Extract the [x, y] coordinate from the center of the cell holding the provided text.  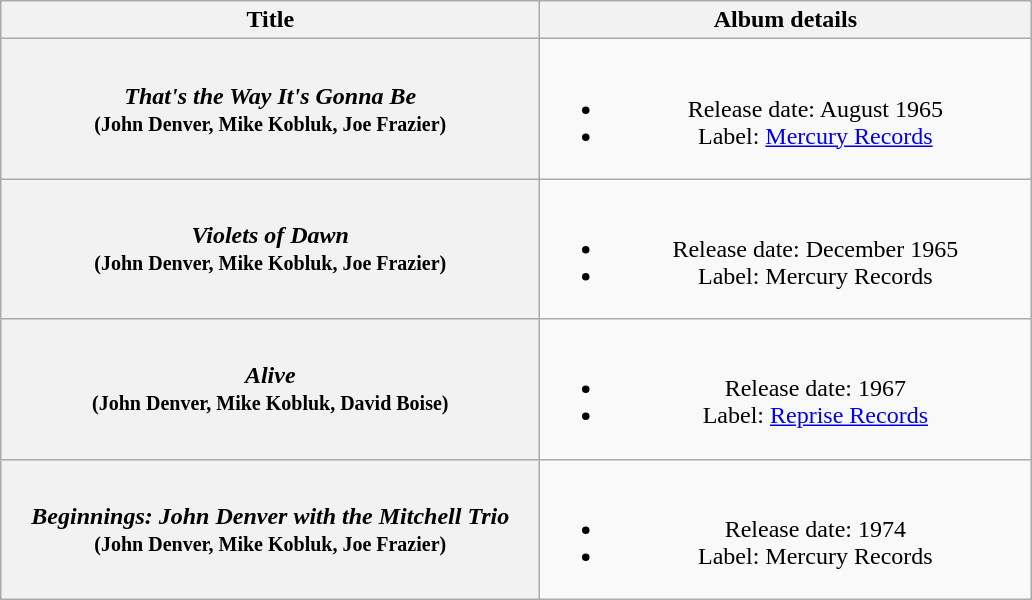
Alive(John Denver, Mike Kobluk, David Boise) [270, 389]
Release date: 1974Label: Mercury Records [786, 529]
That's the Way It's Gonna Be(John Denver, Mike Kobluk, Joe Frazier) [270, 109]
Violets of Dawn(John Denver, Mike Kobluk, Joe Frazier) [270, 249]
Title [270, 20]
Release date: 1967Label: Reprise Records [786, 389]
Album details [786, 20]
Release date: December 1965Label: Mercury Records [786, 249]
Beginnings: John Denver with the Mitchell Trio(John Denver, Mike Kobluk, Joe Frazier) [270, 529]
Release date: August 1965Label: Mercury Records [786, 109]
